Extract the (x, y) coordinate from the center of the cell holding the provided text.  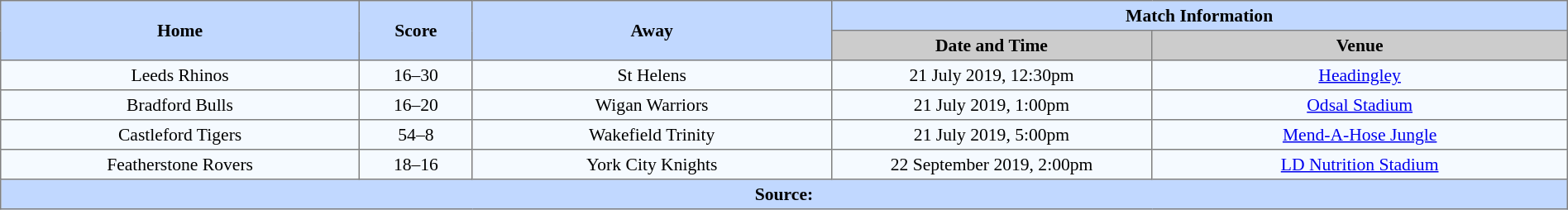
Castleford Tigers (180, 135)
Away (652, 31)
York City Knights (652, 165)
18–16 (415, 165)
54–8 (415, 135)
Headingley (1360, 75)
16–20 (415, 105)
Score (415, 31)
Date and Time (992, 45)
16–30 (415, 75)
Wigan Warriors (652, 105)
21 July 2019, 5:00pm (992, 135)
22 September 2019, 2:00pm (992, 165)
Bradford Bulls (180, 105)
Wakefield Trinity (652, 135)
St Helens (652, 75)
Match Information (1199, 16)
Leeds Rhinos (180, 75)
Home (180, 31)
21 July 2019, 12:30pm (992, 75)
Venue (1360, 45)
Odsal Stadium (1360, 105)
LD Nutrition Stadium (1360, 165)
Source: (784, 194)
21 July 2019, 1:00pm (992, 105)
Mend-A-Hose Jungle (1360, 135)
Featherstone Rovers (180, 165)
